Identify which cell holds the provided text, then report its (X, Y) central coordinate. 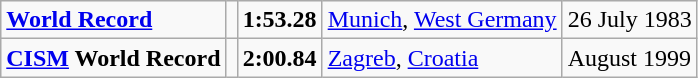
CISM World Record (114, 58)
26 July 1983 (630, 20)
2:00.84 (280, 58)
August 1999 (630, 58)
1:53.28 (280, 20)
World Record (114, 20)
Zagreb, Croatia (442, 58)
Munich, West Germany (442, 20)
